Provide the (X, Y) coordinate of the cell's center where the given text is located.  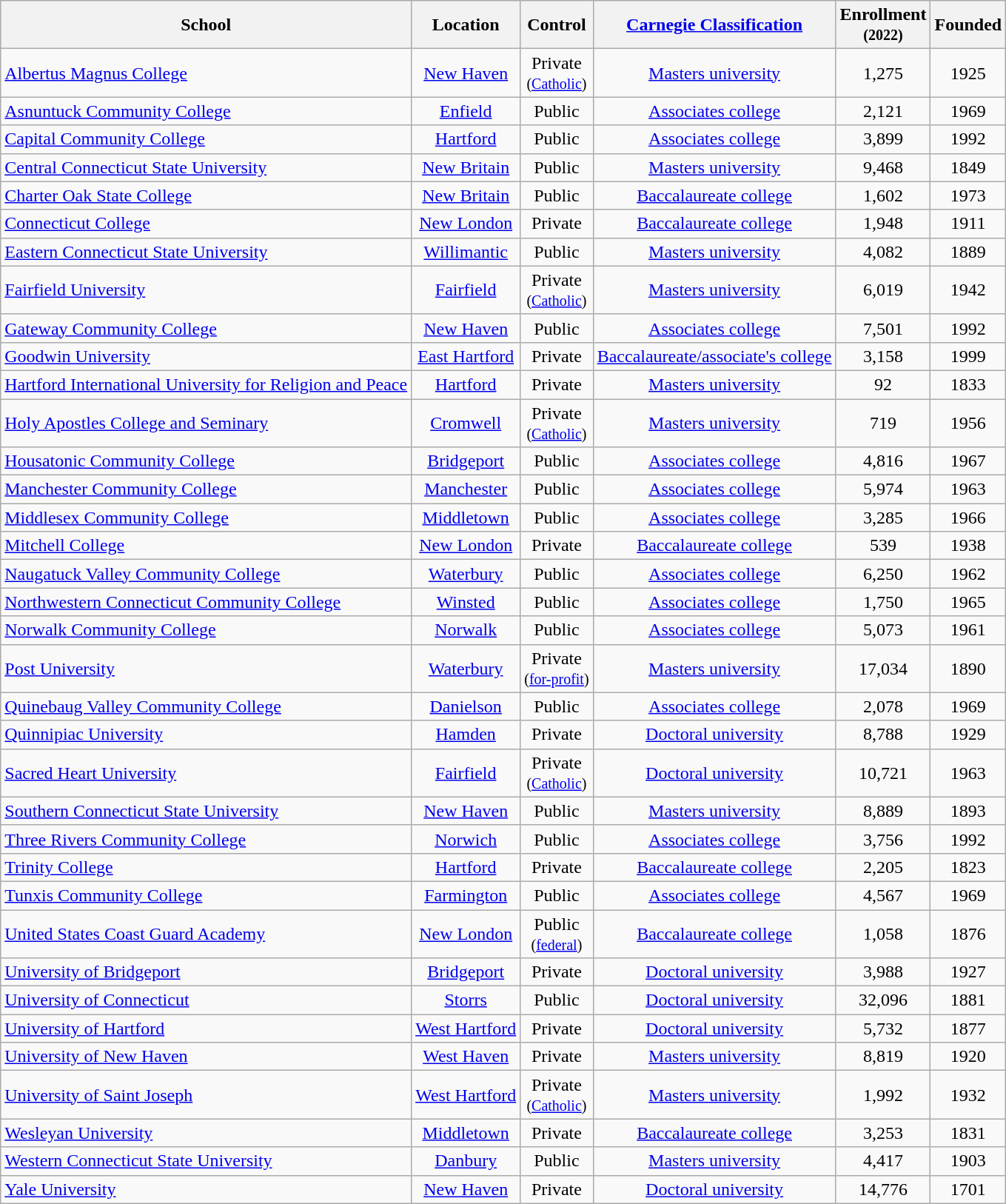
Manchester (466, 489)
Enfield (466, 111)
Quinnipiac University (206, 735)
1,750 (883, 602)
Carnegie Classification (714, 25)
1962 (968, 574)
Capital Community College (206, 139)
University of New Haven (206, 1057)
1938 (968, 546)
Control (557, 25)
92 (883, 384)
Danielson (466, 706)
Naugatuck Valley Community College (206, 574)
Asnuntuck Community College (206, 111)
1973 (968, 195)
East Hartford (466, 356)
7,501 (883, 328)
Albertus Magnus College (206, 73)
1925 (968, 73)
1920 (968, 1057)
8,819 (883, 1057)
1961 (968, 630)
4,567 (883, 895)
Central Connecticut State University (206, 167)
1942 (968, 290)
539 (883, 546)
4,082 (883, 252)
17,034 (883, 668)
Post University (206, 668)
6,250 (883, 574)
2,121 (883, 111)
Goodwin University (206, 356)
1849 (968, 167)
1889 (968, 252)
Connecticut College (206, 224)
Quinebaug Valley Community College (206, 706)
Public(federal) (557, 933)
5,073 (883, 630)
4,417 (883, 1161)
1999 (968, 356)
4,816 (883, 461)
1881 (968, 1000)
3,285 (883, 518)
9,468 (883, 167)
Farmington (466, 895)
14,776 (883, 1189)
1833 (968, 384)
1,602 (883, 195)
1932 (968, 1094)
Northwestern Connecticut Community College (206, 602)
University of Connecticut (206, 1000)
1890 (968, 668)
1929 (968, 735)
Hamden (466, 735)
8,788 (883, 735)
1,058 (883, 933)
1,275 (883, 73)
United States Coast Guard Academy (206, 933)
Three Rivers Community College (206, 839)
3,756 (883, 839)
Yale University (206, 1189)
3,253 (883, 1133)
1701 (968, 1189)
Sacred Heart University (206, 773)
Trinity College (206, 867)
1893 (968, 811)
Tunxis Community College (206, 895)
1903 (968, 1161)
6,019 (883, 290)
Mitchell College (206, 546)
Wesleyan University (206, 1133)
1823 (968, 867)
Founded (968, 25)
1,992 (883, 1094)
University of Bridgeport (206, 972)
719 (883, 422)
1967 (968, 461)
Norwalk Community College (206, 630)
Hartford International University for Religion and Peace (206, 384)
University of Hartford (206, 1029)
Eastern Connecticut State University (206, 252)
1831 (968, 1133)
Winsted (466, 602)
3,158 (883, 356)
3,988 (883, 972)
Holy Apostles College and Seminary (206, 422)
2,078 (883, 706)
Danbury (466, 1161)
Gateway Community College (206, 328)
Enrollment(2022) (883, 25)
1911 (968, 224)
1877 (968, 1029)
5,974 (883, 489)
8,889 (883, 811)
32,096 (883, 1000)
1966 (968, 518)
Charter Oak State College (206, 195)
Southern Connecticut State University (206, 811)
1876 (968, 933)
10,721 (883, 773)
Housatonic Community College (206, 461)
Manchester Community College (206, 489)
2,205 (883, 867)
Cromwell (466, 422)
Western Connecticut State University (206, 1161)
3,899 (883, 139)
1,948 (883, 224)
Norwich (466, 839)
Location (466, 25)
Willimantic (466, 252)
West Haven (466, 1057)
1965 (968, 602)
Middlesex Community College (206, 518)
1927 (968, 972)
5,732 (883, 1029)
Private(for-profit) (557, 668)
Baccalaureate/associate's college (714, 356)
1956 (968, 422)
School (206, 25)
Storrs (466, 1000)
Norwalk (466, 630)
Fairfield University (206, 290)
University of Saint Joseph (206, 1094)
